Provide the (x, y) coordinate of the cell's center where the given text is located.  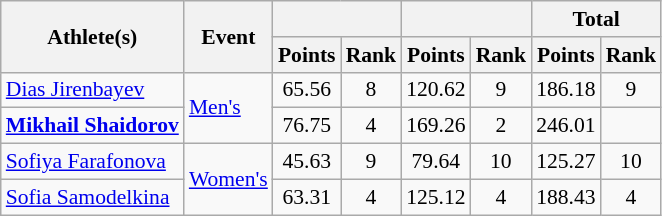
186.18 (566, 90)
79.64 (436, 162)
Dias Jirenbayev (92, 90)
2 (502, 126)
8 (372, 90)
45.63 (307, 162)
169.26 (436, 126)
Total (596, 19)
125.27 (566, 162)
Sofiya Farafonova (92, 162)
Event (228, 36)
246.01 (566, 126)
Women's (228, 180)
125.12 (436, 197)
Men's (228, 108)
Sofia Samodelkina (92, 197)
76.75 (307, 126)
Mikhail Shaidorov (92, 126)
63.31 (307, 197)
65.56 (307, 90)
120.62 (436, 90)
Athlete(s) (92, 36)
188.43 (566, 197)
